From the cell containing the given text, extract its center point as [X, Y] coordinate. 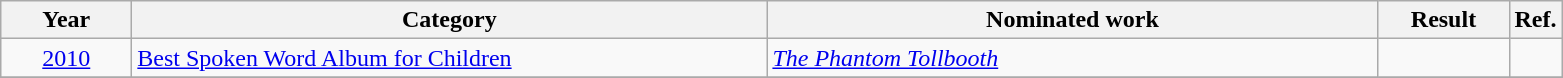
Ref. [1536, 20]
Category [450, 20]
Nominated work [1072, 20]
2010 [66, 58]
The Phantom Tollbooth [1072, 58]
Best Spoken Word Album for Children [450, 58]
Year [66, 20]
Result [1444, 20]
